Search for the cell housing the specified text and yield its [x, y] center coordinate. 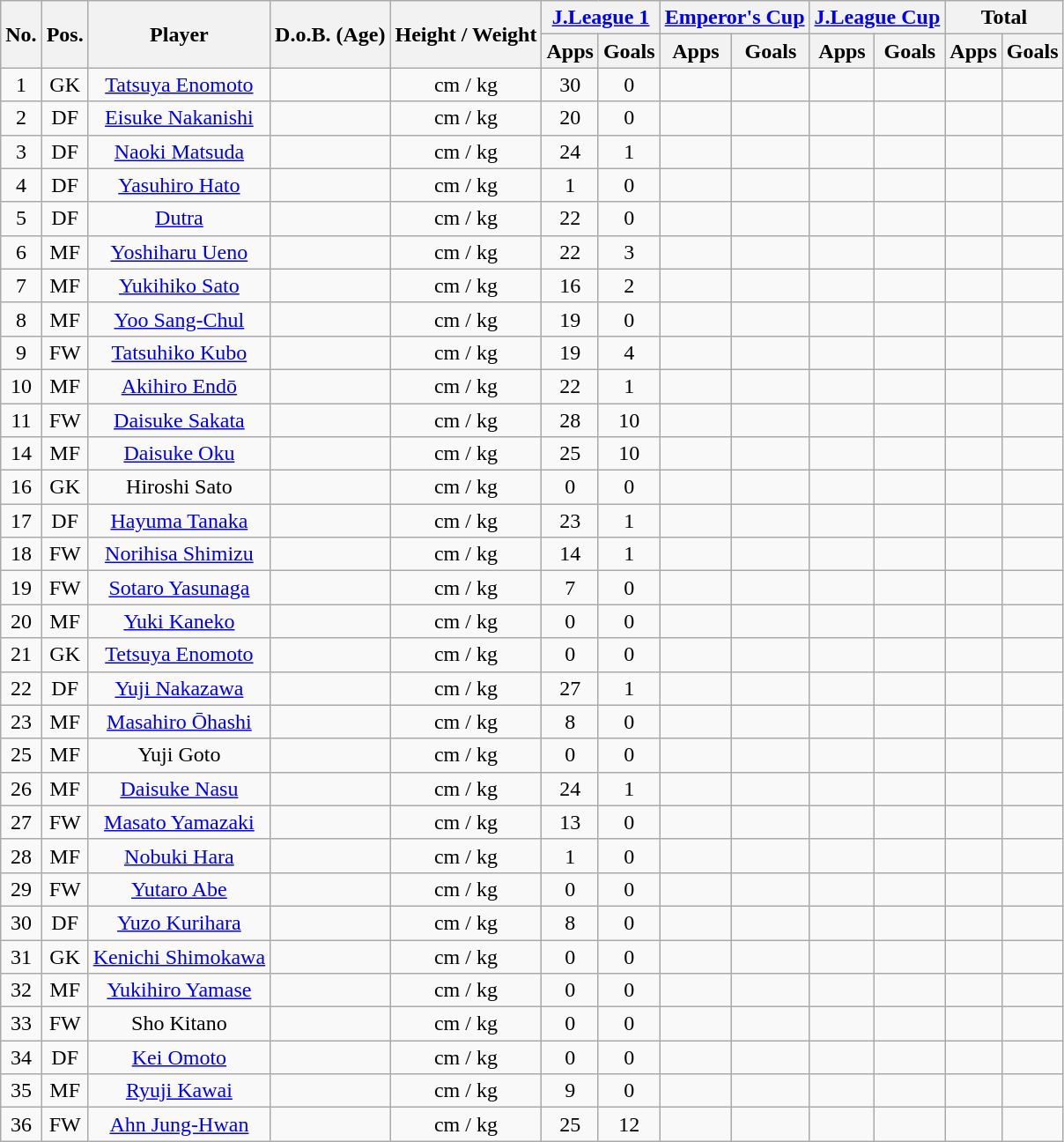
J.League 1 [601, 18]
Player [179, 34]
Sho Kitano [179, 1024]
26 [21, 789]
Yuki Kaneko [179, 621]
Eisuke Nakanishi [179, 118]
Masato Yamazaki [179, 822]
32 [21, 990]
21 [21, 655]
Ahn Jung-Hwan [179, 1124]
Kenichi Shimokawa [179, 956]
34 [21, 1057]
Yoo Sang-Chul [179, 319]
J.League Cup [877, 18]
Daisuke Sakata [179, 420]
Ryuji Kawai [179, 1091]
Akihiro Endō [179, 386]
Sotaro Yasunaga [179, 588]
Dutra [179, 219]
Kei Omoto [179, 1057]
Yuzo Kurihara [179, 923]
Hayuma Tanaka [179, 521]
Daisuke Nasu [179, 789]
Naoki Matsuda [179, 152]
17 [21, 521]
36 [21, 1124]
Pos. [65, 34]
Yuji Goto [179, 755]
Yuji Nakazawa [179, 688]
5 [21, 219]
Hiroshi Sato [179, 487]
Emperor's Cup [735, 18]
Yukihiko Sato [179, 285]
Daisuke Oku [179, 454]
Yasuhiro Hato [179, 185]
Yoshiharu Ueno [179, 252]
6 [21, 252]
Tatsuhiko Kubo [179, 352]
33 [21, 1024]
Yutaro Abe [179, 889]
29 [21, 889]
Total [1004, 18]
13 [570, 822]
31 [21, 956]
Norihisa Shimizu [179, 554]
Tatsuya Enomoto [179, 85]
12 [629, 1124]
35 [21, 1091]
Nobuki Hara [179, 856]
18 [21, 554]
Tetsuya Enomoto [179, 655]
D.o.B. (Age) [330, 34]
Yukihiro Yamase [179, 990]
11 [21, 420]
Masahiro Ōhashi [179, 722]
Height / Weight [466, 34]
No. [21, 34]
